Scan for the cell matching the given text and deliver its (x, y) coordinate at center. 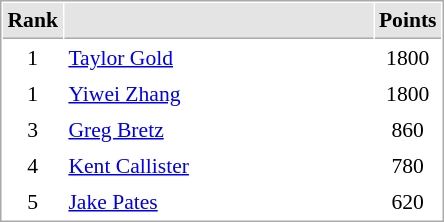
3 (32, 129)
Jake Pates (218, 201)
5 (32, 201)
Rank (32, 21)
Greg Bretz (218, 129)
4 (32, 165)
Yiwei Zhang (218, 93)
Kent Callister (218, 165)
860 (408, 129)
620 (408, 201)
Points (408, 21)
780 (408, 165)
Taylor Gold (218, 57)
